Search for the cell housing the specified text and yield its [x, y] center coordinate. 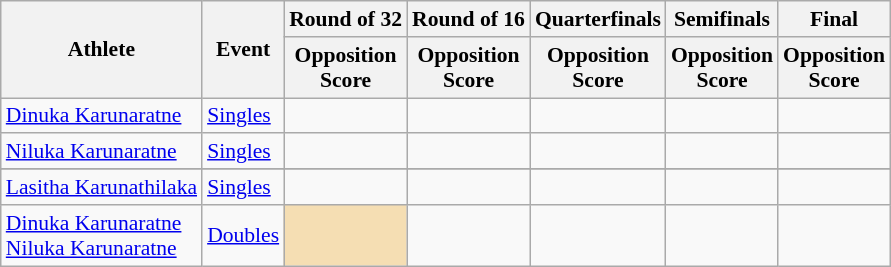
Quarterfinals [598, 19]
Dinuka Karunaratne [102, 116]
Round of 16 [468, 19]
Round of 32 [346, 19]
Semifinals [722, 19]
Event [243, 50]
Athlete [102, 50]
Doubles [243, 236]
Dinuka Karunaratne Niluka Karunaratne [102, 236]
Final [834, 19]
Lasitha Karunathilaka [102, 187]
Niluka Karunaratne [102, 152]
